For the text-containing cell, return its midpoint in (X, Y) coordinate format. 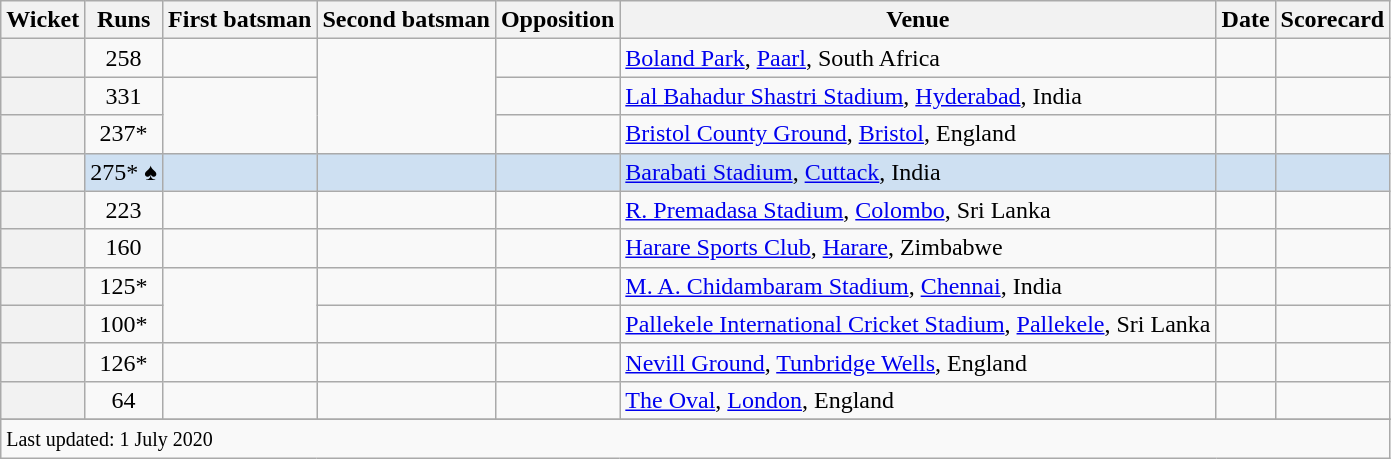
First batsman (240, 20)
126* (124, 362)
Second batsman (406, 20)
125* (124, 286)
Scorecard (1332, 20)
Wicket (43, 20)
Harare Sports Club, Harare, Zimbabwe (918, 248)
Pallekele International Cricket Stadium, Pallekele, Sri Lanka (918, 324)
Venue (918, 20)
Barabati Stadium, Cuttack, India (918, 172)
Boland Park, Paarl, South Africa (918, 58)
223 (124, 210)
Nevill Ground, Tunbridge Wells, England (918, 362)
M. A. Chidambaram Stadium, Chennai, India (918, 286)
160 (124, 248)
Runs (124, 20)
Opposition (557, 20)
Bristol County Ground, Bristol, England (918, 134)
64 (124, 400)
275* ♠ (124, 172)
258 (124, 58)
237* (124, 134)
Lal Bahadur Shastri Stadium, Hyderabad, India (918, 96)
The Oval, London, England (918, 400)
Date (1246, 20)
100* (124, 324)
Last updated: 1 July 2020 (696, 438)
R. Premadasa Stadium, Colombo, Sri Lanka (918, 210)
331 (124, 96)
